Identify which cell holds the provided text, then report its (X, Y) central coordinate. 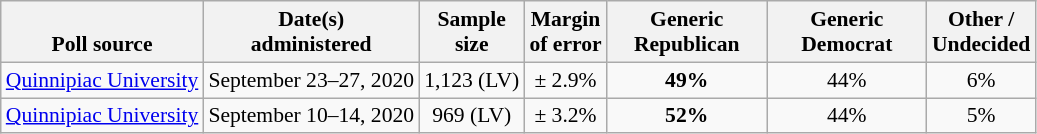
± 2.9% (565, 80)
969 (LV) (472, 116)
GenericRepublican (687, 32)
September 10–14, 2020 (311, 116)
September 23–27, 2020 (311, 80)
Other /Undecided (981, 32)
GenericDemocrat (847, 32)
5% (981, 116)
49% (687, 80)
Date(s)administered (311, 32)
Marginof error (565, 32)
52% (687, 116)
± 3.2% (565, 116)
6% (981, 80)
Samplesize (472, 32)
1,123 (LV) (472, 80)
Poll source (102, 32)
